From the cell containing the given text, extract its center point as [x, y] coordinate. 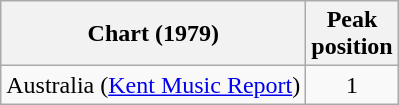
Chart (1979) [154, 34]
Peakposition [352, 34]
Australia (Kent Music Report) [154, 85]
1 [352, 85]
